From the cell containing the given text, extract its center point as (X, Y) coordinate. 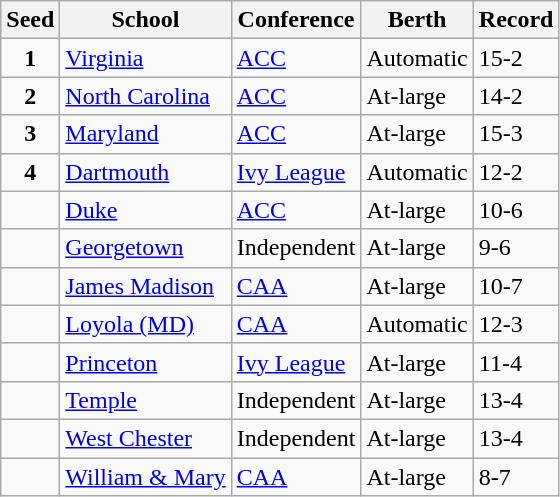
Temple (146, 400)
James Madison (146, 286)
Record (516, 20)
Loyola (MD) (146, 324)
Georgetown (146, 248)
9-6 (516, 248)
William & Mary (146, 477)
12-3 (516, 324)
3 (30, 134)
Conference (296, 20)
1 (30, 58)
14-2 (516, 96)
11-4 (516, 362)
School (146, 20)
Dartmouth (146, 172)
2 (30, 96)
12-2 (516, 172)
Seed (30, 20)
4 (30, 172)
West Chester (146, 438)
Duke (146, 210)
North Carolina (146, 96)
Maryland (146, 134)
8-7 (516, 477)
15-3 (516, 134)
Princeton (146, 362)
15-2 (516, 58)
10-6 (516, 210)
Berth (417, 20)
Virginia (146, 58)
10-7 (516, 286)
